Return the (X, Y) coordinate for the center point of the cell that contains the specified text.  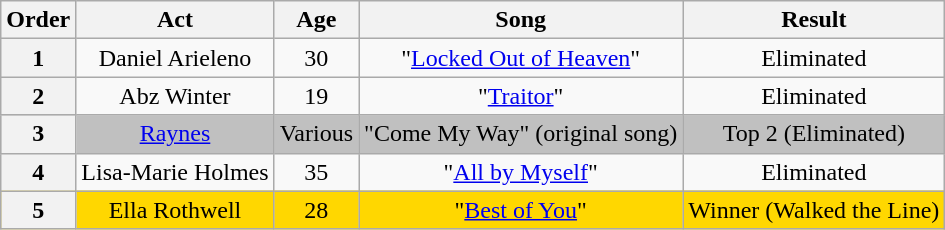
28 (316, 210)
3 (38, 134)
"Come My Way" (original song) (521, 134)
35 (316, 172)
"Traitor" (521, 96)
Daniel Arieleno (175, 58)
Act (175, 20)
Winner (Walked the Line) (814, 210)
1 (38, 58)
5 (38, 210)
Order (38, 20)
Result (814, 20)
30 (316, 58)
2 (38, 96)
"Best of You" (521, 210)
Top 2 (Eliminated) (814, 134)
Lisa-Marie Holmes (175, 172)
"All by Myself" (521, 172)
Raynes (175, 134)
19 (316, 96)
Ella Rothwell (175, 210)
"Locked Out of Heaven" (521, 58)
Abz Winter (175, 96)
Age (316, 20)
Various (316, 134)
Song (521, 20)
4 (38, 172)
